Detect which cell encompasses the target text, then output its [x, y] center coordinate. 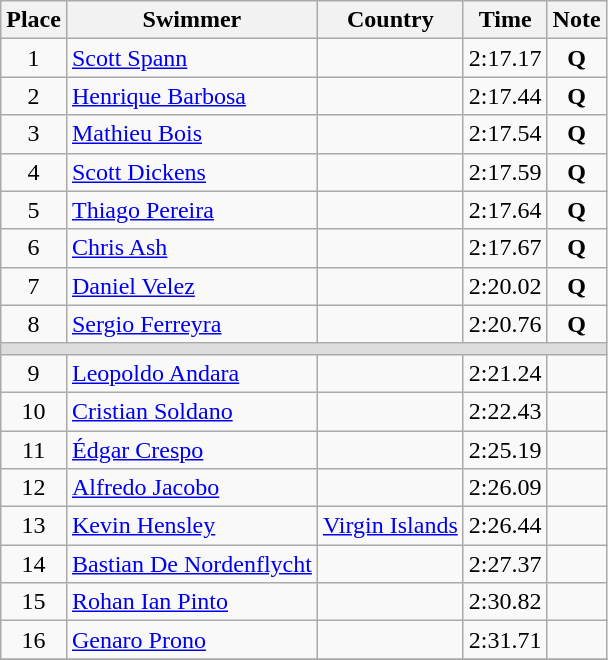
Time [505, 20]
11 [34, 449]
Country [390, 20]
8 [34, 324]
Édgar Crespo [192, 449]
2:25.19 [505, 449]
6 [34, 248]
2:26.09 [505, 488]
Chris Ash [192, 248]
2:20.76 [505, 324]
Cristian Soldano [192, 411]
2:20.02 [505, 286]
2 [34, 96]
Scott Spann [192, 58]
Place [34, 20]
Daniel Velez [192, 286]
2:27.37 [505, 564]
Mathieu Bois [192, 134]
13 [34, 526]
2:17.64 [505, 210]
2:30.82 [505, 602]
2:17.54 [505, 134]
Kevin Hensley [192, 526]
16 [34, 640]
Henrique Barbosa [192, 96]
2:31.71 [505, 640]
2:17.17 [505, 58]
10 [34, 411]
Sergio Ferreyra [192, 324]
1 [34, 58]
12 [34, 488]
3 [34, 134]
Virgin Islands [390, 526]
2:26.44 [505, 526]
7 [34, 286]
15 [34, 602]
Alfredo Jacobo [192, 488]
4 [34, 172]
14 [34, 564]
2:22.43 [505, 411]
Note [576, 20]
2:17.59 [505, 172]
2:21.24 [505, 373]
5 [34, 210]
Swimmer [192, 20]
Genaro Prono [192, 640]
9 [34, 373]
Thiago Pereira [192, 210]
2:17.67 [505, 248]
Leopoldo Andara [192, 373]
Bastian De Nordenflycht [192, 564]
Rohan Ian Pinto [192, 602]
Scott Dickens [192, 172]
2:17.44 [505, 96]
